Capture the cell that displays the provided text and extract its (x, y) central coordinate. 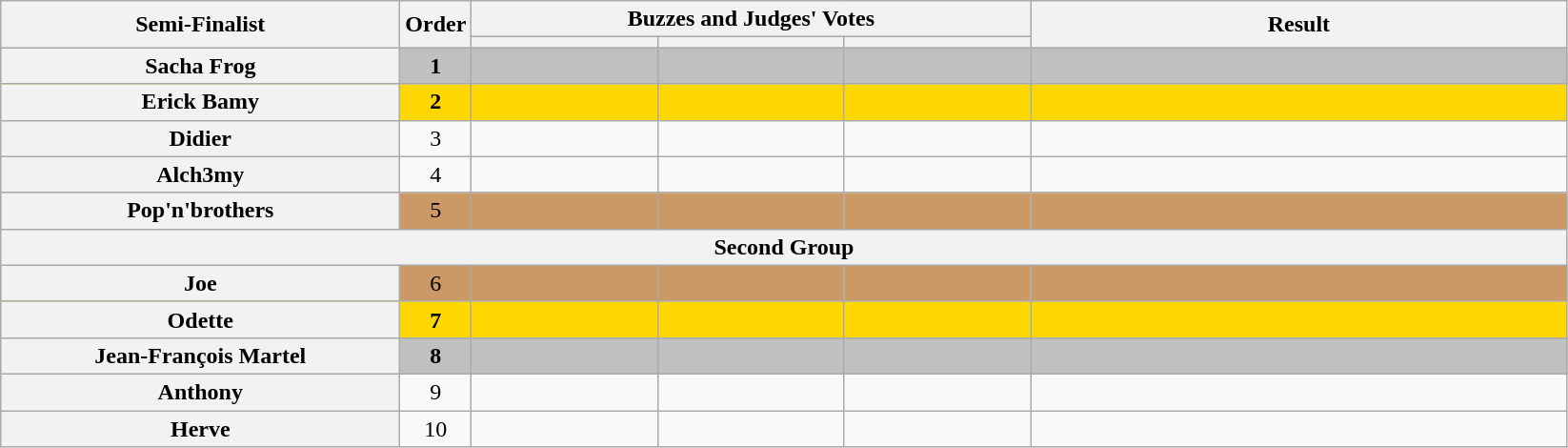
Order (436, 25)
Herve (200, 428)
Semi-Finalist (200, 25)
7 (436, 319)
10 (436, 428)
1 (436, 66)
8 (436, 356)
Result (1299, 25)
6 (436, 283)
Buzzes and Judges' Votes (751, 19)
Alch3my (200, 174)
Anthony (200, 392)
Erick Bamy (200, 102)
Sacha Frog (200, 66)
2 (436, 102)
5 (436, 211)
Pop'n'brothers (200, 211)
Odette (200, 319)
9 (436, 392)
Jean-François Martel (200, 356)
Joe (200, 283)
4 (436, 174)
Second Group (784, 247)
Didier (200, 138)
3 (436, 138)
